For the text-containing cell, return its midpoint in [X, Y] coordinate format. 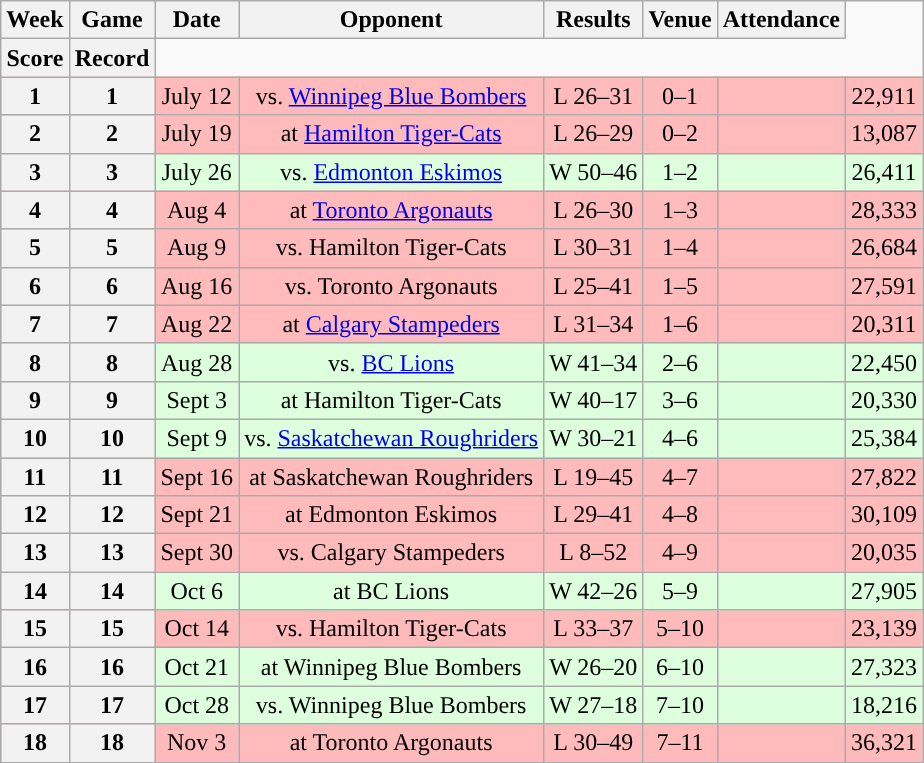
Sept 3 [197, 400]
3–6 [680, 400]
vs. Edmonton Eskimos [392, 172]
W 40–17 [594, 400]
5–10 [680, 629]
1–4 [680, 248]
vs. BC Lions [392, 362]
7–10 [680, 705]
Aug 4 [197, 210]
vs. Calgary Stampeders [392, 553]
4–9 [680, 553]
26,411 [884, 172]
at Edmonton Eskimos [392, 515]
at BC Lions [392, 591]
27,822 [884, 477]
20,330 [884, 400]
July 26 [197, 172]
Sept 16 [197, 477]
Oct 6 [197, 591]
4–8 [680, 515]
Date [197, 20]
Sept 21 [197, 515]
26,684 [884, 248]
28,333 [884, 210]
Oct 14 [197, 629]
Oct 21 [197, 667]
Game [112, 20]
4–7 [680, 477]
L 26–29 [594, 134]
18,216 [884, 705]
W 30–21 [594, 438]
27,905 [884, 591]
L 25–41 [594, 286]
at Winnipeg Blue Bombers [392, 667]
Attendance [781, 20]
0–2 [680, 134]
Sept 9 [197, 438]
July 19 [197, 134]
Week [35, 20]
vs. Saskatchewan Roughriders [392, 438]
W 42–26 [594, 591]
Sept 30 [197, 553]
36,321 [884, 743]
Opponent [392, 20]
23,139 [884, 629]
L 8–52 [594, 553]
0–1 [680, 96]
Venue [680, 20]
2–6 [680, 362]
L 33–37 [594, 629]
at Saskatchewan Roughriders [392, 477]
1–6 [680, 324]
6–10 [680, 667]
7–11 [680, 743]
L 19–45 [594, 477]
L 31–34 [594, 324]
27,323 [884, 667]
22,450 [884, 362]
L 26–31 [594, 96]
Aug 9 [197, 248]
20,311 [884, 324]
July 12 [197, 96]
25,384 [884, 438]
Score [35, 58]
13,087 [884, 134]
Aug 16 [197, 286]
Aug 28 [197, 362]
22,911 [884, 96]
1–3 [680, 210]
W 27–18 [594, 705]
Record [112, 58]
27,591 [884, 286]
L 30–31 [594, 248]
L 26–30 [594, 210]
L 29–41 [594, 515]
Aug 22 [197, 324]
W 26–20 [594, 667]
30,109 [884, 515]
W 41–34 [594, 362]
Oct 28 [197, 705]
1–5 [680, 286]
at Calgary Stampeders [392, 324]
L 30–49 [594, 743]
Results [594, 20]
W 50–46 [594, 172]
1–2 [680, 172]
vs. Toronto Argonauts [392, 286]
20,035 [884, 553]
4–6 [680, 438]
5–9 [680, 591]
Nov 3 [197, 743]
